Scan for the cell matching the given text and deliver its (X, Y) coordinate at center. 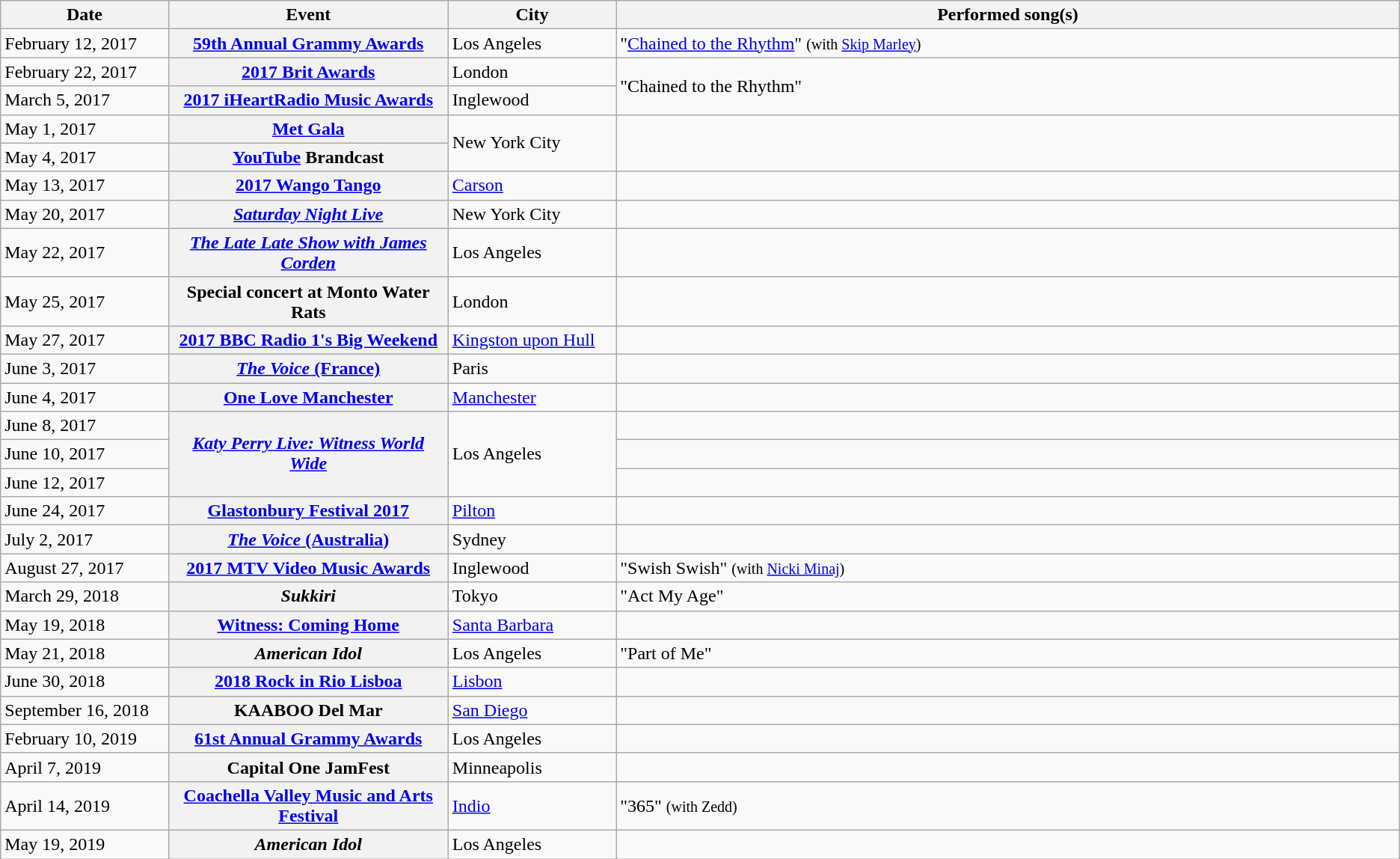
KAABOO Del Mar (308, 710)
May 1, 2017 (85, 129)
February 10, 2019 (85, 739)
February 22, 2017 (85, 72)
2018 Rock in Rio Lisboa (308, 682)
Kingston upon Hull (532, 340)
April 14, 2019 (85, 805)
July 2, 2017 (85, 539)
February 12, 2017 (85, 43)
June 12, 2017 (85, 483)
Sydney (532, 539)
May 22, 2017 (85, 253)
Tokyo (532, 596)
YouTube Brandcast (308, 157)
Sukkiri (308, 596)
Manchester (532, 397)
May 20, 2017 (85, 214)
The Voice (Australia) (308, 539)
The Voice (France) (308, 368)
May 19, 2018 (85, 625)
Event (308, 15)
August 27, 2017 (85, 568)
"Part of Me" (1008, 653)
Special concert at Monto Water Rats (308, 301)
Minneapolis (532, 767)
May 27, 2017 (85, 340)
June 30, 2018 (85, 682)
Carson (532, 186)
City (532, 15)
Saturday Night Live (308, 214)
61st Annual Grammy Awards (308, 739)
"Chained to the Rhythm" (1008, 86)
Indio (532, 805)
2017 Brit Awards (308, 72)
2017 MTV Video Music Awards (308, 568)
Glastonbury Festival 2017 (308, 511)
June 4, 2017 (85, 397)
Pilton (532, 511)
2017 BBC Radio 1's Big Weekend (308, 340)
"365" (with Zedd) (1008, 805)
Capital One JamFest (308, 767)
"Swish Swish" (with Nicki Minaj) (1008, 568)
Met Gala (308, 129)
September 16, 2018 (85, 710)
Coachella Valley Music and Arts Festival (308, 805)
June 24, 2017 (85, 511)
2017 iHeartRadio Music Awards (308, 100)
May 13, 2017 (85, 186)
San Diego (532, 710)
May 25, 2017 (85, 301)
May 19, 2019 (85, 844)
April 7, 2019 (85, 767)
May 4, 2017 (85, 157)
One Love Manchester (308, 397)
June 8, 2017 (85, 426)
"Chained to the Rhythm" (with Skip Marley) (1008, 43)
59th Annual Grammy Awards (308, 43)
May 21, 2018 (85, 653)
2017 Wango Tango (308, 186)
"Act My Age" (1008, 596)
June 10, 2017 (85, 454)
Paris (532, 368)
Katy Perry Live: Witness World Wide (308, 454)
June 3, 2017 (85, 368)
The Late Late Show with James Corden (308, 253)
Witness: Coming Home (308, 625)
Santa Barbara (532, 625)
March 29, 2018 (85, 596)
Date (85, 15)
March 5, 2017 (85, 100)
Lisbon (532, 682)
Performed song(s) (1008, 15)
